Detect which cell encompasses the target text, then output its [X, Y] center coordinate. 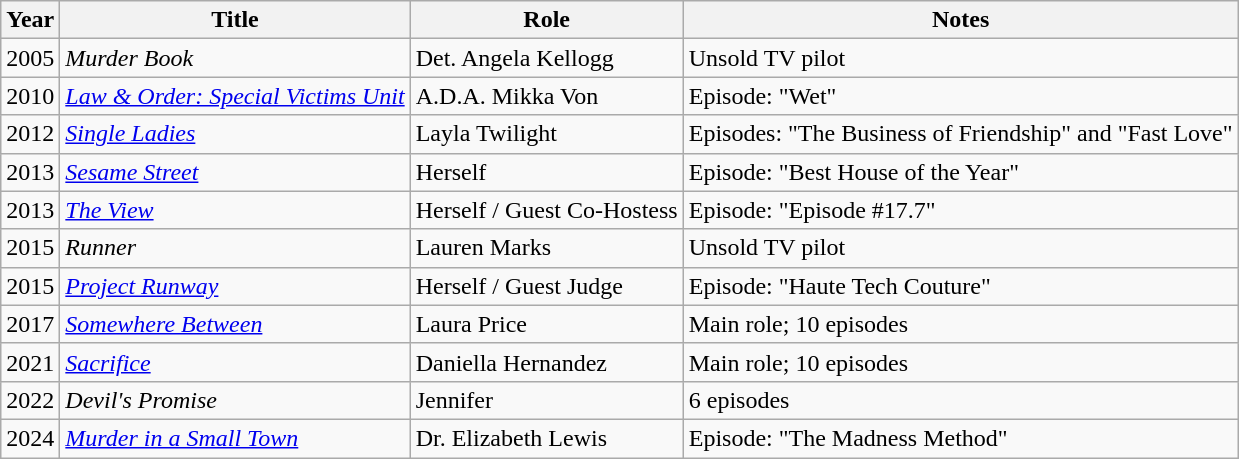
Laura Price [546, 324]
Episode: "Best House of the Year" [960, 172]
Law & Order: Special Victims Unit [235, 96]
Runner [235, 248]
2022 [30, 400]
Daniella Hernandez [546, 362]
Murder in a Small Town [235, 438]
Herself / Guest Co-Hostess [546, 210]
Episode: "Wet" [960, 96]
Episodes: "The Business of Friendship" and "Fast Love" [960, 134]
Dr. Elizabeth Lewis [546, 438]
Sacrifice [235, 362]
2021 [30, 362]
Jennifer [546, 400]
Lauren Marks [546, 248]
Episode: "Haute Tech Couture" [960, 286]
Herself / Guest Judge [546, 286]
Notes [960, 20]
Single Ladies [235, 134]
Det. Angela Kellogg [546, 58]
Devil's Promise [235, 400]
2024 [30, 438]
Herself [546, 172]
2010 [30, 96]
Sesame Street [235, 172]
The View [235, 210]
2017 [30, 324]
Role [546, 20]
A.D.A. Mikka Von [546, 96]
Project Runway [235, 286]
Somewhere Between [235, 324]
Title [235, 20]
Murder Book [235, 58]
Layla Twilight [546, 134]
2012 [30, 134]
Episode: "Episode #17.7" [960, 210]
Year [30, 20]
2005 [30, 58]
6 episodes [960, 400]
Episode: "The Madness Method" [960, 438]
